Find where the given text appears and provide that cell's center as [X, Y] coordinate. 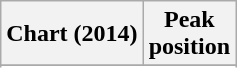
Chart (2014) [72, 34]
Peak position [189, 34]
